Scan for the cell matching the given text and deliver its [X, Y] coordinate at center. 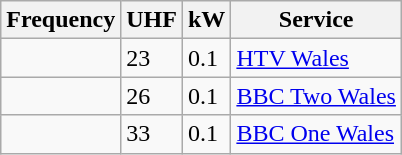
Frequency [61, 20]
33 [152, 134]
BBC Two Wales [316, 96]
HTV Wales [316, 58]
BBC One Wales [316, 134]
23 [152, 58]
Service [316, 20]
kW [206, 20]
26 [152, 96]
UHF [152, 20]
